From the cell containing the given text, extract its center point as [X, Y] coordinate. 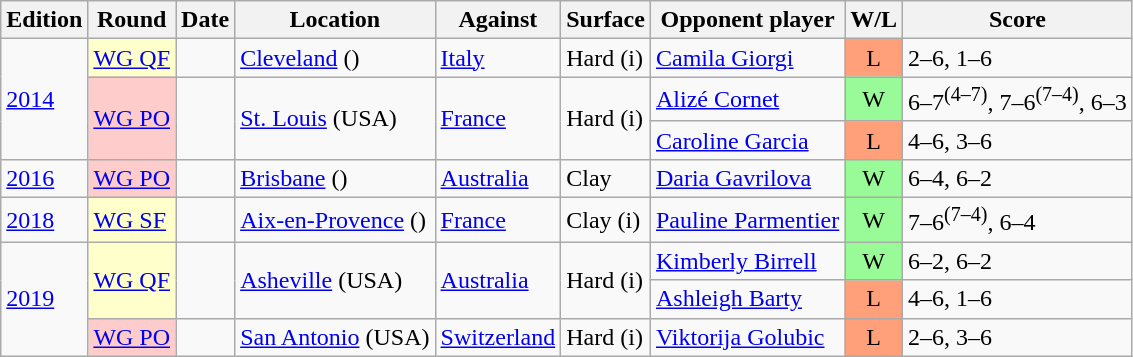
Camila Giorgi [747, 58]
St. Louis (USA) [335, 118]
WG SF [132, 220]
6–7(4–7), 7–6(7–4), 6–3 [1018, 100]
Aix-en-Provence () [335, 220]
2019 [44, 299]
Against [498, 20]
Edition [44, 20]
6–4, 6–2 [1018, 178]
W/L [874, 20]
2–6, 1–6 [1018, 58]
2018 [44, 220]
Italy [498, 58]
2–6, 3–6 [1018, 337]
Pauline Parmentier [747, 220]
Date [206, 20]
Location [335, 20]
Cleveland () [335, 58]
6–2, 6–2 [1018, 261]
Opponent player [747, 20]
San Antonio (USA) [335, 337]
Switzerland [498, 337]
7–6(7–4), 6–4 [1018, 220]
Asheville (USA) [335, 280]
4–6, 3–6 [1018, 140]
Round [132, 20]
Alizé Cornet [747, 100]
Score [1018, 20]
Clay (i) [606, 220]
Ashleigh Barty [747, 299]
Surface [606, 20]
Viktorija Golubic [747, 337]
Daria Gavrilova [747, 178]
2016 [44, 178]
Brisbane () [335, 178]
4–6, 1–6 [1018, 299]
Caroline Garcia [747, 140]
2014 [44, 100]
Kimberly Birrell [747, 261]
Clay [606, 178]
